Find where the given text appears and provide that cell's center as [X, Y] coordinate. 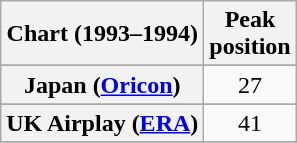
Japan (Oricon) [102, 85]
27 [250, 85]
UK Airplay (ERA) [102, 123]
41 [250, 123]
Chart (1993–1994) [102, 34]
Peakposition [250, 34]
